Detect which cell encompasses the target text, then output its [X, Y] center coordinate. 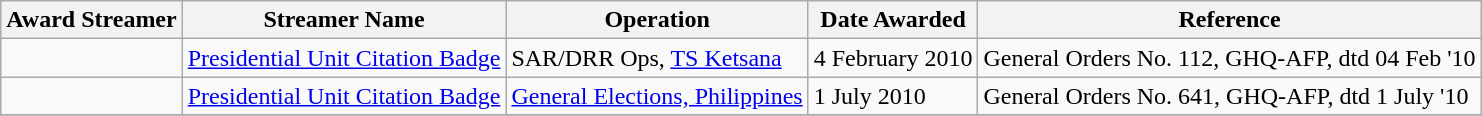
4 February 2010 [893, 58]
Streamer Name [344, 20]
Award Streamer [92, 20]
General Elections, Philippines [657, 96]
Date Awarded [893, 20]
Operation [657, 20]
SAR/DRR Ops, TS Ketsana [657, 58]
1 July 2010 [893, 96]
General Orders No. 641, GHQ-AFP, dtd 1 July '10 [1230, 96]
General Orders No. 112, GHQ-AFP, dtd 04 Feb '10 [1230, 58]
Reference [1230, 20]
